For the text-containing cell, return its midpoint in (x, y) coordinate format. 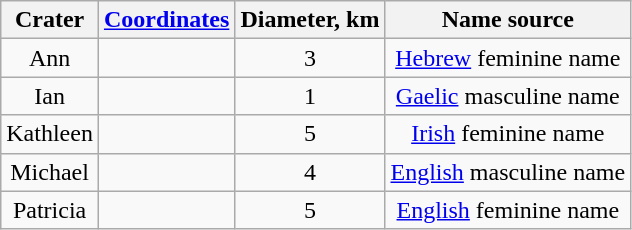
Irish feminine name (508, 134)
Patricia (50, 210)
4 (310, 172)
Coordinates (166, 20)
Michael (50, 172)
Ann (50, 58)
Diameter, km (310, 20)
English masculine name (508, 172)
Name source (508, 20)
1 (310, 96)
Ian (50, 96)
3 (310, 58)
English feminine name (508, 210)
Gaelic masculine name (508, 96)
Kathleen (50, 134)
Crater (50, 20)
Hebrew feminine name (508, 58)
